Scan for the cell matching the given text and deliver its [X, Y] coordinate at center. 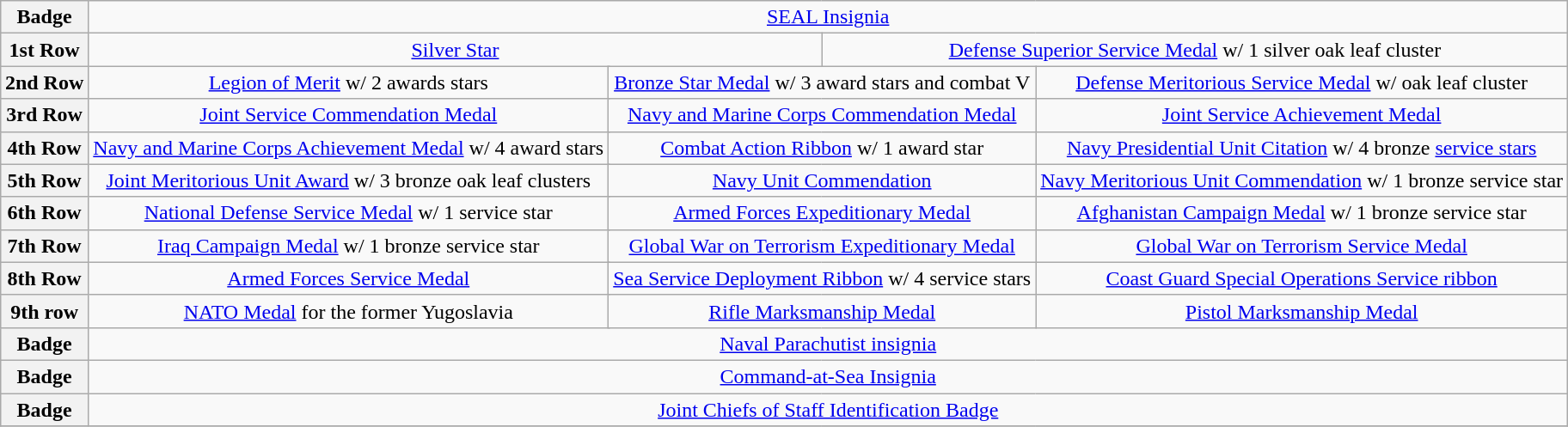
Navy Presidential Unit Citation w/ 4 bronze service stars [1302, 148]
1st Row [44, 50]
Joint Service Achievement Medal [1302, 115]
Coast Guard Special Operations Service ribbon [1302, 278]
Defense Superior Service Medal w/ 1 silver oak leaf cluster [1195, 50]
Bronze Star Medal w/ 3 award stars and combat V [822, 82]
Naval Parachutist insignia [829, 344]
SEAL Insignia [829, 17]
Navy and Marine Corps Achievement Medal w/ 4 award stars [349, 148]
Global War on Terrorism Service Medal [1302, 246]
Combat Action Ribbon w/ 1 award star [822, 148]
Joint Chiefs of Staff Identification Badge [829, 410]
Armed Forces Expeditionary Medal [822, 213]
2nd Row [44, 82]
Navy and Marine Corps Commendation Medal [822, 115]
Joint Service Commendation Medal [349, 115]
Global War on Terrorism Expeditionary Medal [822, 246]
Silver Star [456, 50]
Armed Forces Service Medal [349, 278]
Navy Unit Commendation [822, 180]
National Defense Service Medal w/ 1 service star [349, 213]
Navy Meritorious Unit Commendation w/ 1 bronze service star [1302, 180]
Rifle Marksmanship Medal [822, 311]
7th Row [44, 246]
5th Row [44, 180]
Sea Service Deployment Ribbon w/ 4 service stars [822, 278]
4th Row [44, 148]
Afghanistan Campaign Medal w/ 1 bronze service star [1302, 213]
Joint Meritorious Unit Award w/ 3 bronze oak leaf clusters [349, 180]
Legion of Merit w/ 2 awards stars [349, 82]
Pistol Marksmanship Medal [1302, 311]
9th row [44, 311]
Command-at-Sea Insignia [829, 376]
Defense Meritorious Service Medal w/ oak leaf cluster [1302, 82]
3rd Row [44, 115]
Iraq Campaign Medal w/ 1 bronze service star [349, 246]
6th Row [44, 213]
8th Row [44, 278]
NATO Medal for the former Yugoslavia [349, 311]
